Return (X, Y) of the center of cell containing provided text 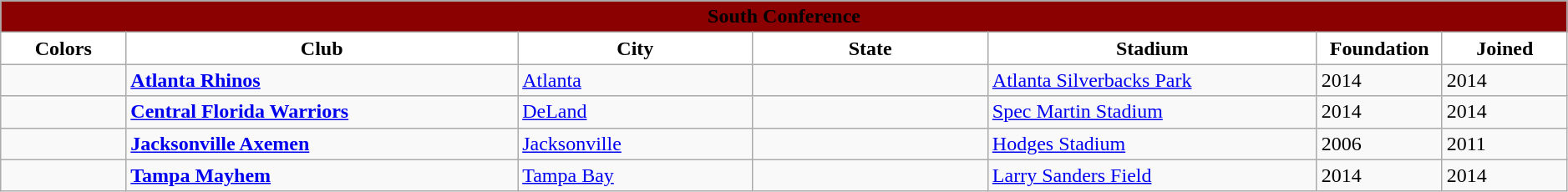
Joined (1505, 48)
Spec Martin Stadium (1152, 112)
Atlanta (635, 80)
Jacksonville Axemen (322, 144)
2011 (1505, 144)
Atlanta Silverbacks Park (1152, 80)
City (635, 48)
South Conference (784, 17)
DeLand (635, 112)
Larry Sanders Field (1152, 175)
Jacksonville (635, 144)
Tampa Bay (635, 175)
Colors (63, 48)
2006 (1379, 144)
State (870, 48)
Foundation (1379, 48)
Central Florida Warriors (322, 112)
Atlanta Rhinos (322, 80)
Tampa Mayhem (322, 175)
Hodges Stadium (1152, 144)
Stadium (1152, 48)
Club (322, 48)
